Pinpoint the cell where the given text exists, returning its [x, y] midpoint coordinate. 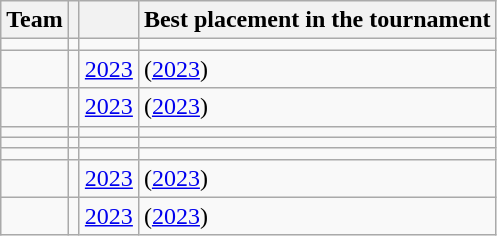
Best placement in the tournament [317, 20]
Team [35, 20]
